Search for the cell housing the specified text and yield its (X, Y) center coordinate. 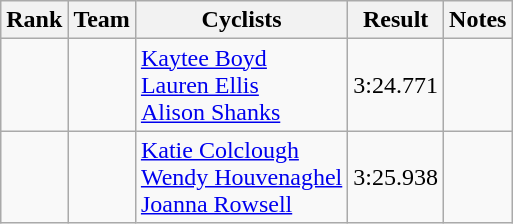
Katie ColcloughWendy HouvenaghelJoanna Rowsell (241, 177)
Result (396, 20)
Kaytee BoydLauren EllisAlison Shanks (241, 85)
Notes (478, 20)
Cyclists (241, 20)
Rank (34, 20)
3:25.938 (396, 177)
3:24.771 (396, 85)
Team (102, 20)
